Identify which cell holds the provided text, then report its [x, y] central coordinate. 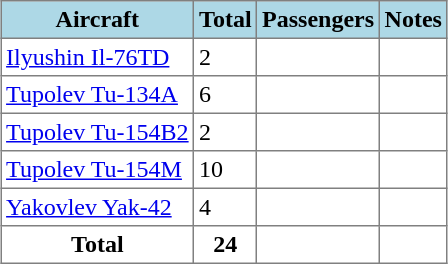
Tupolev Tu-154B2 [98, 132]
10 [226, 170]
6 [226, 95]
Ilyushin Il-76TD [98, 57]
24 [226, 245]
Passengers [318, 20]
Notes [413, 20]
Tupolev Tu-134A [98, 95]
Aircraft [98, 20]
4 [226, 207]
Tupolev Tu-154M [98, 170]
Yakovlev Yak-42 [98, 207]
